Return the (x, y) coordinate for the center point of the cell that contains the specified text.  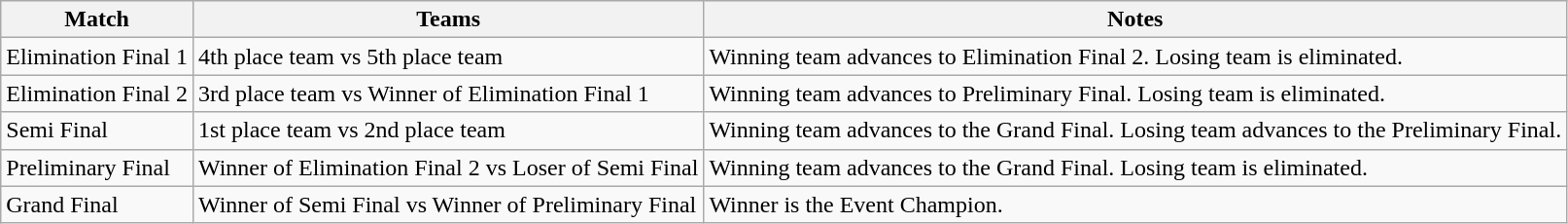
Grand Final (97, 205)
Winning team advances to the Grand Final. Losing team advances to the Preliminary Final. (1135, 131)
Winner of Semi Final vs Winner of Preliminary Final (447, 205)
Elimination Final 2 (97, 93)
Winning team advances to the Grand Final. Losing team is eliminated. (1135, 168)
Semi Final (97, 131)
Winner of Elimination Final 2 vs Loser of Semi Final (447, 168)
3rd place team vs Winner of Elimination Final 1 (447, 93)
Winning team advances to Preliminary Final. Losing team is eliminated. (1135, 93)
Notes (1135, 19)
Preliminary Final (97, 168)
Teams (447, 19)
Match (97, 19)
Winning team advances to Elimination Final 2. Losing team is eliminated. (1135, 56)
4th place team vs 5th place team (447, 56)
Elimination Final 1 (97, 56)
1st place team vs 2nd place team (447, 131)
Winner is the Event Champion. (1135, 205)
